Search for the cell housing the specified text and yield its (X, Y) center coordinate. 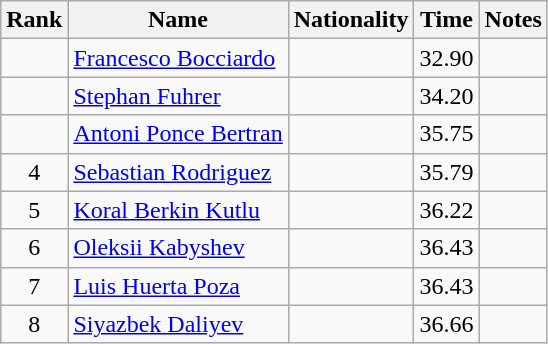
Francesco Bocciardo (178, 58)
Luis Huerta Poza (178, 286)
6 (34, 248)
35.79 (446, 172)
Antoni Ponce Bertran (178, 134)
35.75 (446, 134)
Sebastian Rodriguez (178, 172)
Notes (513, 20)
Rank (34, 20)
Time (446, 20)
7 (34, 286)
Siyazbek Daliyev (178, 324)
Name (178, 20)
32.90 (446, 58)
Stephan Fuhrer (178, 96)
36.22 (446, 210)
Koral Berkin Kutlu (178, 210)
5 (34, 210)
Oleksii Kabyshev (178, 248)
8 (34, 324)
4 (34, 172)
36.66 (446, 324)
34.20 (446, 96)
Nationality (351, 20)
